Determine the [X, Y] coordinate at the center of the cell enclosing the given text.  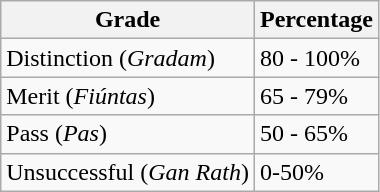
Grade [128, 20]
65 - 79% [316, 96]
0-50% [316, 172]
Distinction (Gradam) [128, 58]
80 - 100% [316, 58]
Pass (Pas) [128, 134]
50 - 65% [316, 134]
Unsuccessful (Gan Rath) [128, 172]
Percentage [316, 20]
Merit (Fiúntas) [128, 96]
